Extract the (x, y) coordinate from the center of the cell holding the provided text.  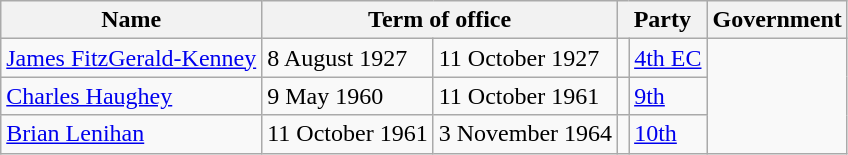
Party (662, 20)
Brian Lenihan (132, 134)
Name (132, 20)
Charles Haughey (132, 96)
James FitzGerald-Kenney (132, 58)
Term of office (440, 20)
3 November 1964 (525, 134)
Government (777, 20)
9th (668, 96)
11 October 1927 (525, 58)
8 August 1927 (348, 58)
9 May 1960 (348, 96)
10th (668, 134)
4th EC (668, 58)
